Provide the (X, Y) coordinate of the cell's center where the given text is located.  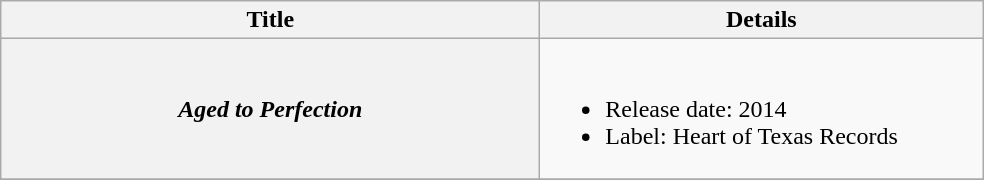
Title (270, 20)
Release date: 2014Label: Heart of Texas Records (762, 109)
Details (762, 20)
Aged to Perfection (270, 109)
